Pinpoint the cell where the given text exists, returning its (X, Y) midpoint coordinate. 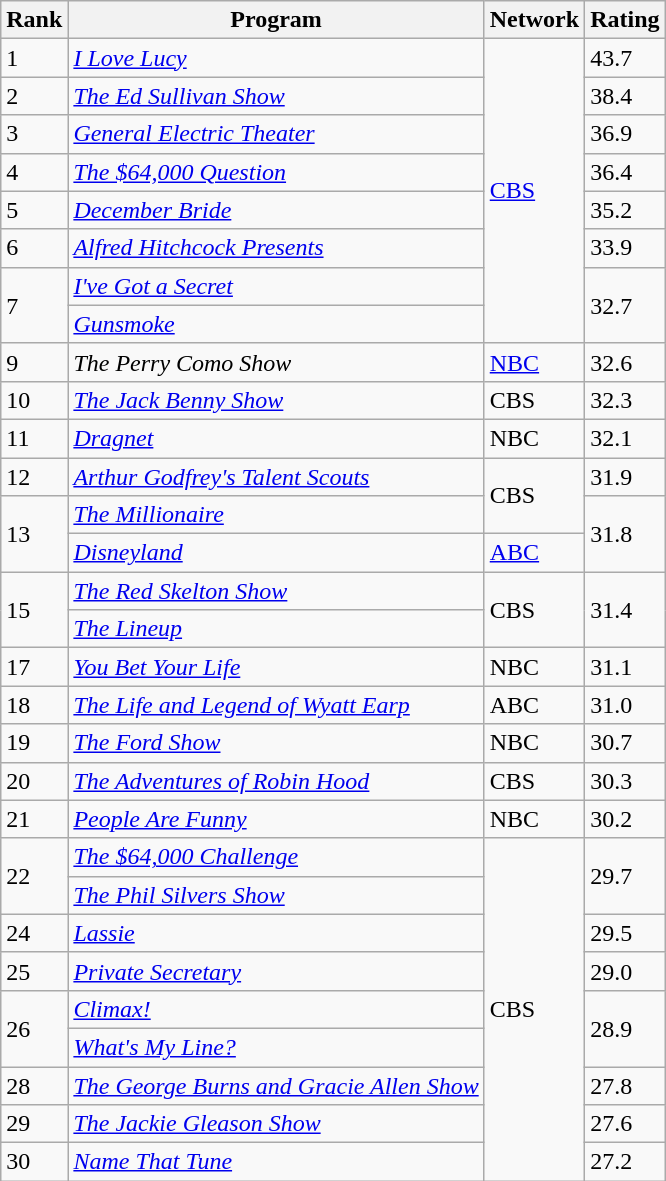
35.2 (625, 210)
I Love Lucy (276, 58)
32.3 (625, 400)
29 (34, 1124)
Arthur Godfrey's Talent Scouts (276, 477)
The Ford Show (276, 743)
27.2 (625, 1162)
11 (34, 438)
Disneyland (276, 553)
36.4 (625, 172)
31.9 (625, 477)
21 (34, 819)
30.2 (625, 819)
Rating (625, 20)
9 (34, 362)
3 (34, 134)
Program (276, 20)
The $64,000 Challenge (276, 857)
Lassie (276, 933)
Private Secretary (276, 971)
36.9 (625, 134)
28 (34, 1085)
You Bet Your Life (276, 667)
I've Got a Secret (276, 286)
The Red Skelton Show (276, 591)
What's My Line? (276, 1047)
26 (34, 1028)
29.0 (625, 971)
The Jack Benny Show (276, 400)
38.4 (625, 96)
Dragnet (276, 438)
25 (34, 971)
43.7 (625, 58)
7 (34, 305)
30.3 (625, 781)
2 (34, 96)
Climax! (276, 1009)
31.4 (625, 610)
6 (34, 248)
32.7 (625, 305)
December Bride (276, 210)
15 (34, 610)
1 (34, 58)
10 (34, 400)
The Adventures of Robin Hood (276, 781)
The Perry Como Show (276, 362)
The Life and Legend of Wyatt Earp (276, 705)
33.9 (625, 248)
22 (34, 876)
31.0 (625, 705)
The George Burns and Gracie Allen Show (276, 1085)
32.1 (625, 438)
27.8 (625, 1085)
Rank (34, 20)
5 (34, 210)
31.1 (625, 667)
28.9 (625, 1028)
Gunsmoke (276, 324)
20 (34, 781)
18 (34, 705)
The Lineup (276, 629)
The Millionaire (276, 515)
The $64,000 Question (276, 172)
12 (34, 477)
Name That Tune (276, 1162)
29.7 (625, 876)
32.6 (625, 362)
Network (534, 20)
30 (34, 1162)
19 (34, 743)
General Electric Theater (276, 134)
17 (34, 667)
29.5 (625, 933)
30.7 (625, 743)
4 (34, 172)
People Are Funny (276, 819)
Alfred Hitchcock Presents (276, 248)
27.6 (625, 1124)
The Jackie Gleason Show (276, 1124)
The Phil Silvers Show (276, 895)
31.8 (625, 534)
13 (34, 534)
24 (34, 933)
The Ed Sullivan Show (276, 96)
